Return the [X, Y] coordinate for the center point of the cell that contains the specified text.  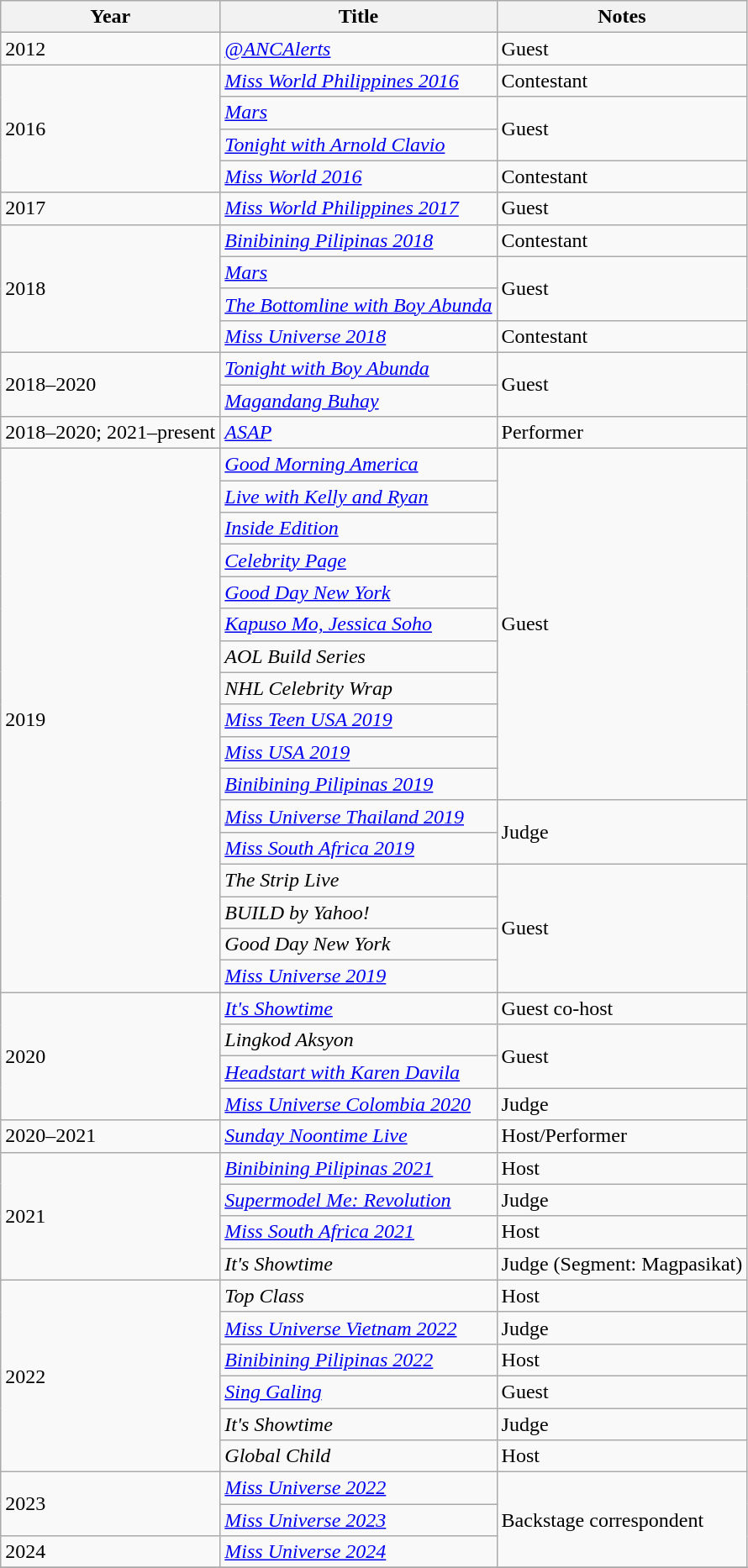
Miss USA 2019 [358, 752]
2022 [111, 1376]
2018–2020; 2021–present [111, 433]
@ANCAlerts [358, 49]
2020 [111, 1056]
AOL Build Series [358, 656]
Supermodel Me: Revolution [358, 1200]
Binibining Pilipinas 2019 [358, 784]
Backstage correspondent [622, 1520]
2016 [111, 129]
Inside Edition [358, 529]
ASAP [358, 433]
Judge (Segment: Magpasikat) [622, 1264]
Miss Universe Colombia 2020 [358, 1104]
The Strip Live [358, 880]
Miss Teen USA 2019 [358, 720]
Tonight with Arnold Clavio [358, 145]
Kapuso Mo, Jessica Soho [358, 624]
The Bottomline with Boy Abunda [358, 304]
Miss World Philippines 2016 [358, 81]
2018 [111, 288]
2019 [111, 721]
Miss World 2016 [358, 176]
Binibining Pilipinas 2018 [358, 240]
Sunday Noontime Live [358, 1136]
Good Morning America [358, 465]
Binibining Pilipinas 2021 [358, 1168]
Celebrity Page [358, 560]
2020–2021 [111, 1136]
Host/Performer [622, 1136]
Performer [622, 433]
Miss Universe Vietnam 2022 [358, 1328]
Magandang Buhay [358, 401]
2021 [111, 1216]
Binibining Pilipinas 2022 [358, 1360]
2023 [111, 1504]
Miss Universe 2024 [358, 1552]
Miss South Africa 2019 [358, 848]
2017 [111, 208]
Miss World Philippines 2017 [358, 208]
Live with Kelly and Ryan [358, 497]
Lingkod Aksyon [358, 1040]
Notes [622, 17]
Sing Galing [358, 1392]
BUILD by Yahoo! [358, 912]
Title [358, 17]
Miss Universe 2019 [358, 976]
Global Child [358, 1456]
2012 [111, 49]
2018–2020 [111, 384]
Headstart with Karen Davila [358, 1072]
Top Class [358, 1296]
NHL Celebrity Wrap [358, 688]
Year [111, 17]
Miss South Africa 2021 [358, 1232]
Tonight with Boy Abunda [358, 368]
2024 [111, 1552]
Miss Universe 2023 [358, 1520]
Miss Universe 2018 [358, 336]
Guest co-host [622, 1008]
Miss Universe Thailand 2019 [358, 816]
Miss Universe 2022 [358, 1488]
